Pinpoint the cell where the given text exists, returning its [x, y] midpoint coordinate. 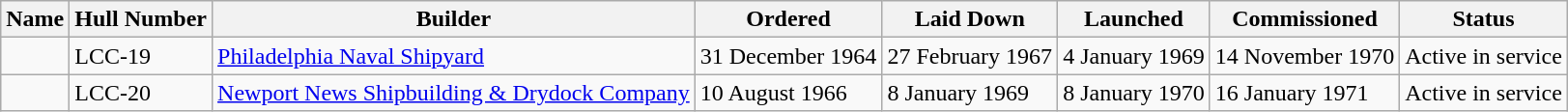
Status [1484, 19]
16 January 1971 [1304, 93]
Newport News Shipbuilding & Drydock Company [454, 93]
4 January 1969 [1134, 56]
10 August 1966 [788, 93]
Builder [454, 19]
14 November 1970 [1304, 56]
Launched [1134, 19]
Commissioned [1304, 19]
LCC-19 [141, 56]
Name [35, 19]
Hull Number [141, 19]
Laid Down [970, 19]
27 February 1967 [970, 56]
8 January 1970 [1134, 93]
31 December 1964 [788, 56]
Ordered [788, 19]
Philadelphia Naval Shipyard [454, 56]
8 January 1969 [970, 93]
LCC-20 [141, 93]
